Find where the given text appears and provide that cell's center as (X, Y) coordinate. 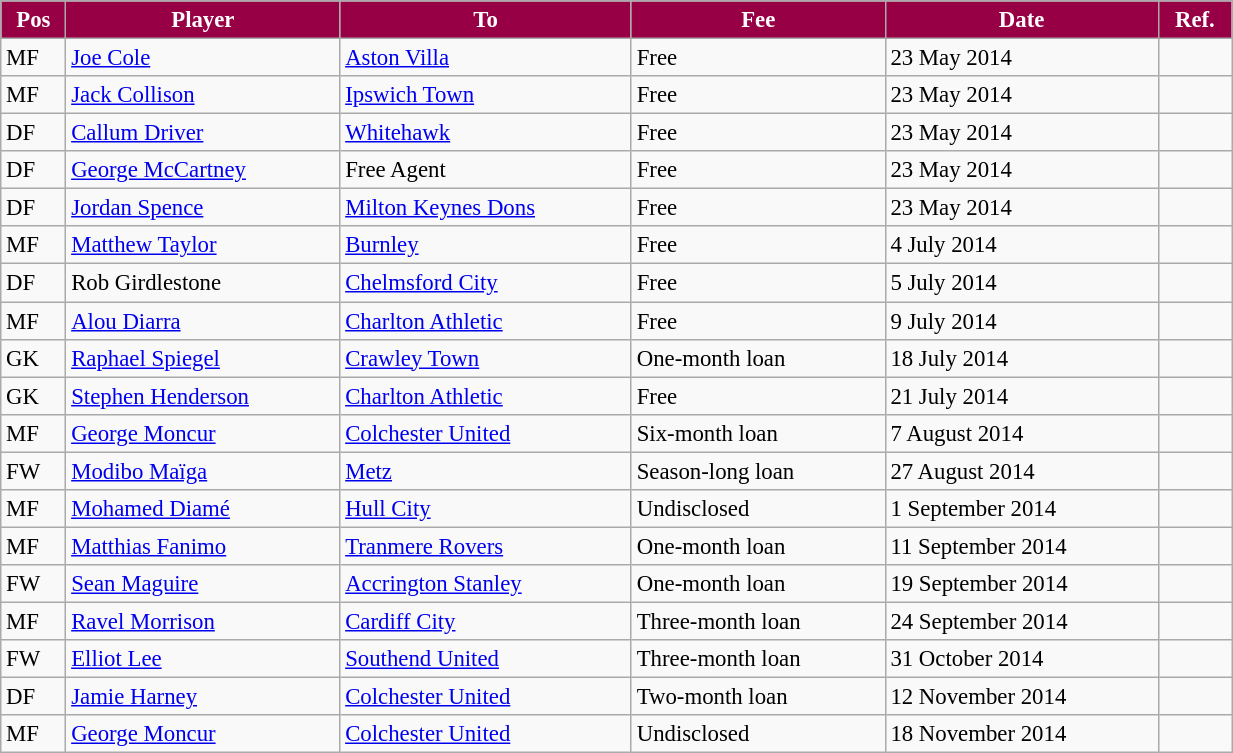
Sean Maguire (203, 584)
Season-long loan (758, 471)
Six-month loan (758, 433)
Callum Driver (203, 133)
Metz (486, 471)
Jordan Spence (203, 208)
Southend United (486, 659)
Crawley Town (486, 358)
Jamie Harney (203, 697)
Alou Diarra (203, 321)
Ipswich Town (486, 95)
21 July 2014 (1022, 396)
12 November 2014 (1022, 697)
Whitehawk (486, 133)
Burnley (486, 245)
Matthias Fanimo (203, 546)
31 October 2014 (1022, 659)
Accrington Stanley (486, 584)
Elliot Lee (203, 659)
18 July 2014 (1022, 358)
Hull City (486, 509)
Two-month loan (758, 697)
Date (1022, 20)
Jack Collison (203, 95)
19 September 2014 (1022, 584)
Raphael Spiegel (203, 358)
Ref. (1194, 20)
George McCartney (203, 170)
Stephen Henderson (203, 396)
Matthew Taylor (203, 245)
Free Agent (486, 170)
Fee (758, 20)
Mohamed Diamé (203, 509)
Cardiff City (486, 621)
11 September 2014 (1022, 546)
Chelmsford City (486, 283)
18 November 2014 (1022, 734)
9 July 2014 (1022, 321)
Pos (34, 20)
Joe Cole (203, 58)
24 September 2014 (1022, 621)
7 August 2014 (1022, 433)
Tranmere Rovers (486, 546)
Rob Girdlestone (203, 283)
Ravel Morrison (203, 621)
Aston Villa (486, 58)
5 July 2014 (1022, 283)
Player (203, 20)
To (486, 20)
27 August 2014 (1022, 471)
Milton Keynes Dons (486, 208)
Modibo Maïga (203, 471)
1 September 2014 (1022, 509)
4 July 2014 (1022, 245)
